Provide the (X, Y) coordinate of the cell's center where the given text is located.  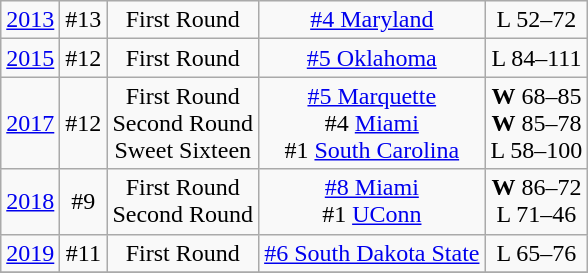
2018 (30, 202)
W 68–85W 85–78L 58–100 (536, 123)
#8 Miami#1 UConn (372, 202)
2019 (30, 253)
#5 Oklahoma (372, 58)
2013 (30, 20)
First RoundSecond RoundSweet Sixteen (183, 123)
#11 (84, 253)
#9 (84, 202)
L 52–72 (536, 20)
#4 Maryland (372, 20)
First RoundSecond Round (183, 202)
#6 South Dakota State (372, 253)
#13 (84, 20)
L 65–76 (536, 253)
W 86–72L 71–46 (536, 202)
2017 (30, 123)
2015 (30, 58)
L 84–111 (536, 58)
#5 Marquette#4 Miami#1 South Carolina (372, 123)
